Provide the (X, Y) coordinate of the cell's center where the given text is located.  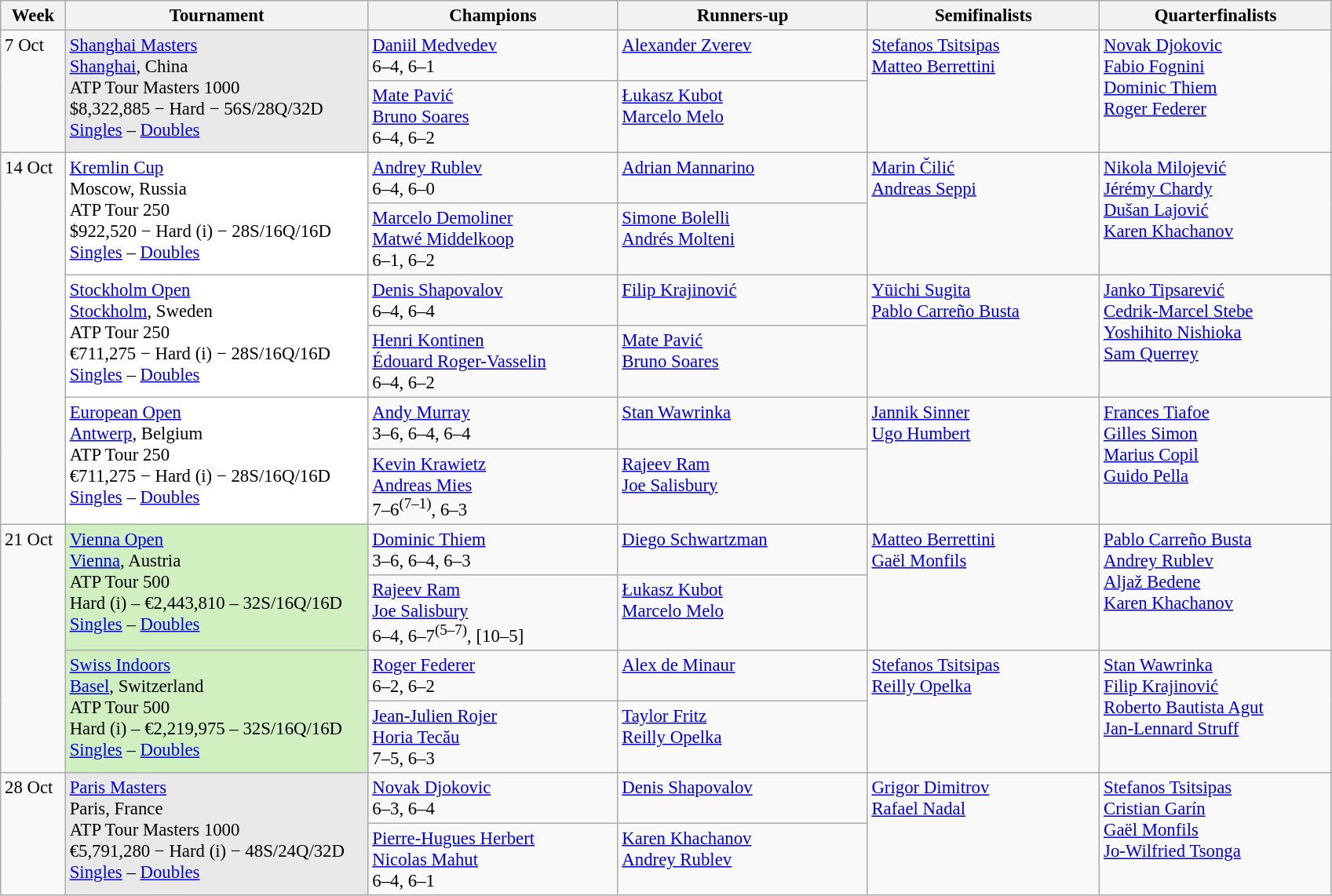
Stan Wawrinka (743, 424)
Novak Djokovic 6–3, 6–4 (493, 799)
Andy Murray 3–6, 6–4, 6–4 (493, 424)
Mate Pavić Bruno Soares (743, 362)
Henri Kontinen Édouard Roger-Vasselin 6–4, 6–2 (493, 362)
Rajeev Ram Joe Salisbury (743, 486)
Jannik Sinner Ugo Humbert (983, 461)
Karen Khachanov Andrey Rublev (743, 859)
Stockholm Open Stockholm, SwedenATP Tour 250€711,275 − Hard (i) − 28S/16Q/16DSingles – Doubles (217, 337)
Daniil Medvedev 6–4, 6–1 (493, 56)
Quarterfinalists (1216, 16)
Tournament (217, 16)
Stefanos Tsitsipas Reilly Opelka (983, 712)
Champions (493, 16)
14 Oct (33, 339)
Semifinalists (983, 16)
Marcelo Demoliner Matwé Middelkoop 6–1, 6–2 (493, 239)
Taylor Fritz Reilly Opelka (743, 737)
Pierre-Hugues Herbert Nicolas Mahut 6–4, 6–1 (493, 859)
Stefanos Tsitsipas Cristian Garín Gaël Monfils Jo-Wilfried Tsonga (1216, 834)
Frances Tiafoe Gilles Simon Marius Copil Guido Pella (1216, 461)
Denis Shapovalov 6–4, 6–4 (493, 301)
Swiss Indoors Basel, SwitzerlandATP Tour 500Hard (i) – €2,219,975 – 32S/16Q/16DSingles – Doubles (217, 712)
Week (33, 16)
Filip Krajinović (743, 301)
Pablo Carreño Busta Andrey Rublev Aljaž Bedene Karen Khachanov (1216, 587)
Simone Bolelli Andrés Molteni (743, 239)
Runners-up (743, 16)
Yūichi Sugita Pablo Carreño Busta (983, 337)
Matteo Berrettini Gaël Monfils (983, 587)
European OpenAntwerp, BelgiumATP Tour 250€711,275 − Hard (i) − 28S/16Q/16DSingles – Doubles (217, 461)
Paris Masters Paris, FranceATP Tour Masters 1000€5,791,280 − Hard (i) − 48S/24Q/32DSingles – Doubles (217, 834)
Vienna Open Vienna, AustriaATP Tour 500Hard (i) – €2,443,810 – 32S/16Q/16DSingles – Doubles (217, 587)
Kevin Krawietz Andreas Mies 7–6(7–1), 6–3 (493, 486)
Marin Čilić Andreas Seppi (983, 214)
Dominic Thiem 3–6, 6–4, 6–3 (493, 549)
Nikola Milojević Jérémy Chardy Dušan Lajović Karen Khachanov (1216, 214)
Stefanos Tsitsipas Matteo Berrettini (983, 92)
Adrian Mannarino (743, 179)
7 Oct (33, 92)
Kremlin Cup Moscow, RussiaATP Tour 250$922,520 − Hard (i) − 28S/16Q/16DSingles – Doubles (217, 214)
Stan Wawrinka Filip Krajinović Roberto Bautista Agut Jan-Lennard Struff (1216, 712)
Denis Shapovalov (743, 799)
Alex de Minaur (743, 676)
Rajeev Ram Joe Salisbury 6–4, 6–7(5–7), [10–5] (493, 612)
Mate Pavić Bruno Soares 6–4, 6–2 (493, 117)
Andrey Rublev 6–4, 6–0 (493, 179)
Diego Schwartzman (743, 549)
Shanghai Masters Shanghai, ChinaATP Tour Masters 1000$8,322,885 − Hard − 56S/28Q/32DSingles – Doubles (217, 92)
Jean-Julien Rojer Horia Tecău 7–5, 6–3 (493, 737)
Roger Federer 6–2, 6–2 (493, 676)
Novak Djokovic Fabio Fognini Dominic Thiem Roger Federer (1216, 92)
21 Oct (33, 648)
28 Oct (33, 834)
Alexander Zverev (743, 56)
Janko Tipsarević Cedrik-Marcel Stebe Yoshihito Nishioka Sam Querrey (1216, 337)
Grigor Dimitrov Rafael Nadal (983, 834)
